Scan for the cell matching the given text and deliver its [x, y] coordinate at center. 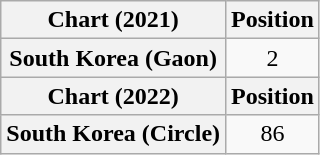
86 [273, 134]
South Korea (Circle) [114, 134]
South Korea (Gaon) [114, 58]
2 [273, 58]
Chart (2021) [114, 20]
Chart (2022) [114, 96]
